Find where the given text appears and provide that cell's center as (x, y) coordinate. 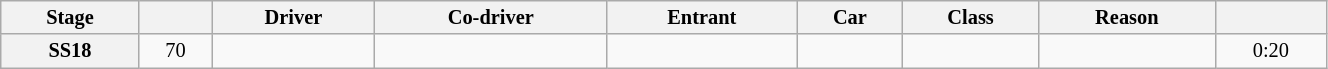
Co-driver (491, 17)
SS18 (70, 51)
Driver (294, 17)
Class (971, 17)
Reason (1126, 17)
0:20 (1270, 51)
Car (850, 17)
Entrant (702, 17)
70 (176, 51)
Stage (70, 17)
